Return the (x, y) coordinate for the center point of the cell that contains the specified text.  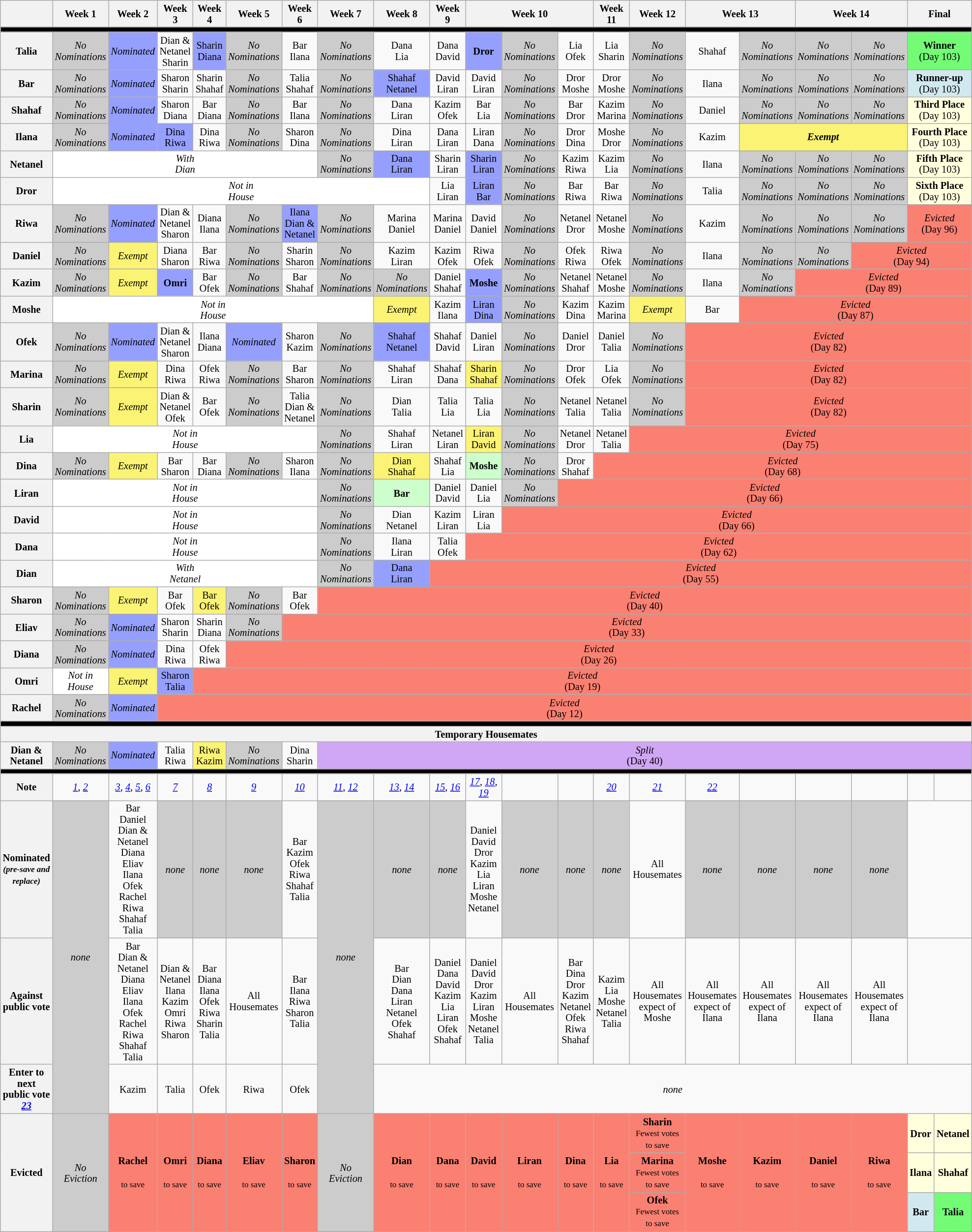
Lia (27, 439)
Week 12 (657, 14)
LiranDana (484, 137)
Week 6 (300, 14)
Evicted(Day 55) (701, 573)
SharonTalia (175, 681)
20 (612, 787)
NetanelShahaf (575, 282)
DrorShahaf (575, 466)
10 (300, 787)
Nominated(pre-save and replace) (27, 869)
BarLia (484, 110)
Sixth Place(Day 103) (939, 191)
DrorOfek (575, 374)
DanielDror (575, 341)
Dian & NetanelSharin (175, 51)
17, 18, 19 (484, 787)
Enter to next public vote 23 (27, 1089)
SharonDiana (175, 110)
TaliaOfek (447, 547)
Evicted(Day 40) (645, 600)
21 (657, 787)
Temporary Housemates (486, 734)
SharonDina (300, 137)
Evicted(Day 89) (883, 282)
Eliavto save (254, 1172)
Week 1 (81, 14)
Dana (27, 547)
OfekFewest votesto save (657, 1212)
11, 12 (346, 787)
Evicted(Day 33) (627, 628)
Evicted(Day 68) (783, 466)
Evicted(Day 75) (800, 439)
DanaDavid (447, 51)
Against public vote (27, 1001)
Eliav (27, 628)
13, 14 (402, 787)
Sharon (27, 600)
BarDinaDrorKazimNetanelOfekRiwaShahaf (575, 1001)
LiaSharin (612, 51)
Week 7 (346, 14)
TaliaShahaf (300, 84)
BarShahaf (300, 282)
Liranto save (530, 1172)
Riwato save (879, 1172)
Dian & NetanelOfek (175, 406)
SharinSharon (300, 256)
MosheDror (612, 137)
SharonKazim (300, 341)
Week 10 (530, 14)
DinaLiran (402, 137)
8 (209, 787)
WithNetanel (185, 573)
Dian (27, 573)
LiranBar (484, 191)
Evicted(Day 87) (855, 310)
Week 2 (133, 14)
WithDian (185, 164)
Week 13 (740, 14)
DanielTalia (612, 341)
Rachel (27, 708)
DanaLia (402, 51)
Week 11 (612, 14)
Omrito save (175, 1172)
MarinaFewest votesto save (657, 1172)
LiaLiran (447, 191)
DanielLia (484, 493)
DanielDavidDrorKazimLiranMosheNetanelTalia (484, 1001)
Evicted (27, 1172)
SharinFewest votesto save (657, 1133)
Kazimto save (767, 1172)
Marina (27, 374)
DianShahaf (402, 466)
IlanaLiran (402, 547)
AllHousematesexpect ofMoshe (657, 1001)
DianTalia (402, 406)
DinaSharin (300, 755)
Week 14 (851, 14)
Sharin (27, 406)
15, 16 (447, 787)
Dianto save (402, 1172)
Evicted(Day 94) (912, 256)
DianaIlana (209, 223)
KazimLiaMosheNetanelTalia (612, 1001)
Week 9 (447, 14)
ShahafLia (447, 466)
Note (27, 787)
LiranLia (484, 519)
KazimIlana (447, 310)
Winner(Day 103) (939, 51)
Dinato save (575, 1172)
DianNetanel (402, 519)
Danielto save (823, 1172)
BarIlanaRiwaSharonTalia (300, 1001)
KazimLia (612, 164)
KazimDina (575, 310)
IlanaDian & Netanel (300, 223)
LiranDina (484, 310)
TaliaDian & Netanel (300, 406)
Dian & NetanelIlanaKazimOmriRiwaSharon (175, 1001)
BarDror (575, 110)
Week 3 (175, 14)
DanielDavidDrorKazimLiaLiranMosheNetanel (484, 869)
Sharonto save (300, 1172)
LiranDavid (484, 439)
DavidDaniel (484, 223)
BarDian & NetanelDianaEliavIlanaOfekRachelRiwaShahafTalia (133, 1001)
Diana (27, 654)
Dian & Netanel (27, 755)
Fifth Place(Day 103) (939, 164)
David (27, 519)
1, 2 (81, 787)
Final (939, 14)
Danato save (447, 1172)
Davidto save (484, 1172)
Liran (27, 493)
22 (712, 787)
Split(Day 40) (645, 755)
Liato save (612, 1172)
Week 4 (209, 14)
Week 5 (254, 14)
Evicted(Day 19) (583, 681)
9 (254, 787)
ShahafDavid (447, 341)
DanielDavid (447, 493)
ShahafDana (447, 374)
Evicted(Day 96) (939, 223)
BarDianDanaLiranNetanelOfekShahaf (402, 1001)
BarDanielDian & NetanelDianaEliavIlanaOfekRachelRiwaShahaf Talia (133, 869)
3, 4, 5, 6 (133, 787)
KazimRiwa (575, 164)
7 (175, 787)
NetanelLiran (447, 439)
RiwaKazim (209, 755)
Week 8 (402, 14)
TaliaRiwa (175, 755)
DianaSharon (175, 256)
SharonIlana (300, 466)
Evicted(Day 12) (564, 708)
Mosheto save (712, 1172)
Dianato save (209, 1172)
Third Place(Day 103) (939, 110)
IlanaDiana (209, 341)
Rachelto save (133, 1172)
Dina (27, 466)
Fourth Place(Day 103) (939, 137)
DanielDanaDavidKazimLiaLiranOfekShahaf (447, 1001)
BarKazimOfekRiwaShahafTalia (300, 869)
Runner-up(Day 103) (939, 84)
DanielShahaf (447, 282)
Evicted(Day 62) (719, 547)
DrorDina (575, 137)
Evicted(Day 26) (599, 654)
BarDianaIlanaOfekRiwaSharinTalia (209, 1001)
DanielLiran (484, 341)
